Scan for the cell matching the given text and deliver its [X, Y] coordinate at center. 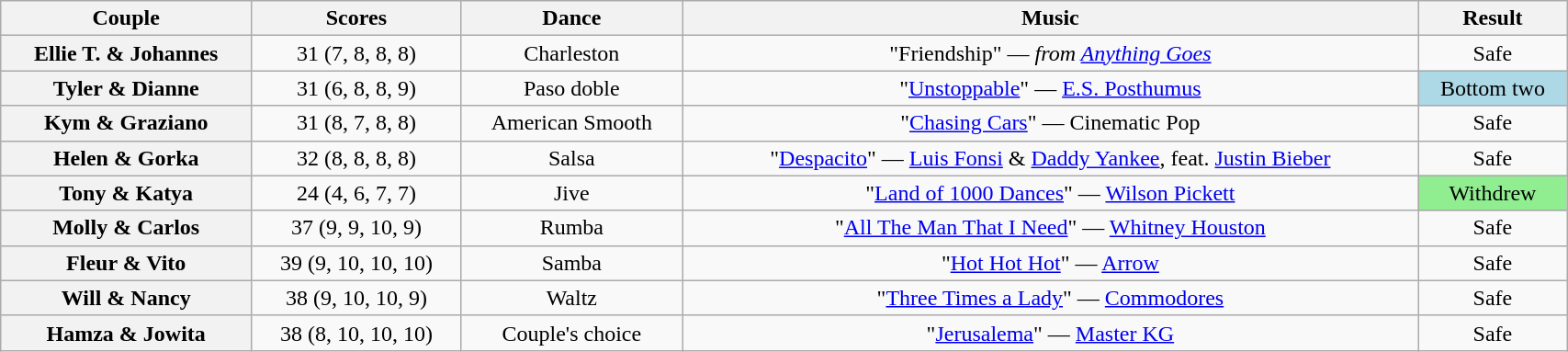
31 (8, 7, 8, 8) [356, 123]
Withdrew [1492, 193]
39 (9, 10, 10, 10) [356, 263]
Bottom two [1492, 88]
"Land of 1000 Dances" — Wilson Pickett [1051, 193]
"Despacito" — Luis Fonsi & Daddy Yankee, feat. Justin Bieber [1051, 158]
"Hot Hot Hot" — Arrow [1051, 263]
Paso doble [571, 88]
Dance [571, 18]
31 (6, 8, 8, 9) [356, 88]
Hamza & Jowita [127, 333]
Tony & Katya [127, 193]
38 (8, 10, 10, 10) [356, 333]
"Jerusalema" — Master KG [1051, 333]
Music [1051, 18]
"All The Man That I Need" — Whitney Houston [1051, 228]
American Smooth [571, 123]
"Unstoppable" — E.S. Posthumus [1051, 88]
"Friendship" — from Anything Goes [1051, 53]
32 (8, 8, 8, 8) [356, 158]
Couple [127, 18]
24 (4, 6, 7, 7) [356, 193]
38 (9, 10, 10, 9) [356, 298]
Helen & Gorka [127, 158]
Molly & Carlos [127, 228]
Rumba [571, 228]
Will & Nancy [127, 298]
Jive [571, 193]
Waltz [571, 298]
31 (7, 8, 8, 8) [356, 53]
Charleston [571, 53]
Salsa [571, 158]
Result [1492, 18]
Couple's choice [571, 333]
Kym & Graziano [127, 123]
Scores [356, 18]
37 (9, 9, 10, 9) [356, 228]
Fleur & Vito [127, 263]
"Chasing Cars" — Cinematic Pop [1051, 123]
"Three Times a Lady" — Commodores [1051, 298]
Tyler & Dianne [127, 88]
Ellie T. & Johannes [127, 53]
Samba [571, 263]
